Provide the (X, Y) coordinate of the cell's center where the given text is located.  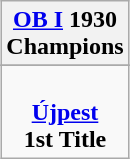
OB I 1930Champions (65, 34)
Újpest1st Title (65, 112)
